Search for the cell housing the specified text and yield its [X, Y] center coordinate. 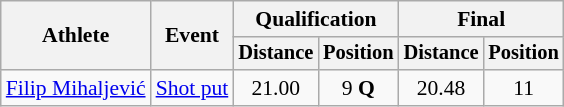
Qualification [316, 19]
Filip Mihaljević [76, 88]
Shot put [192, 88]
Event [192, 36]
9 Q [358, 88]
20.48 [442, 88]
21.00 [276, 88]
Final [482, 19]
11 [523, 88]
Athlete [76, 36]
